Identify which cell holds the provided text, then report its [x, y] central coordinate. 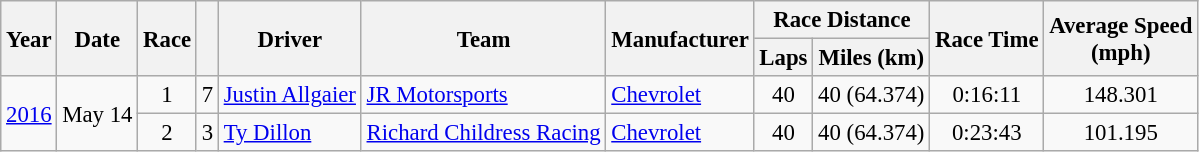
Race Distance [842, 20]
101.195 [1121, 133]
2 [168, 133]
May 14 [98, 114]
JR Motorsports [484, 95]
Average Speed(mph) [1121, 38]
1 [168, 95]
Year [29, 38]
Date [98, 38]
0:16:11 [987, 95]
148.301 [1121, 95]
Driver [290, 38]
3 [207, 133]
7 [207, 95]
2016 [29, 114]
Laps [784, 58]
Richard Childress Racing [484, 133]
Justin Allgaier [290, 95]
Race [168, 38]
0:23:43 [987, 133]
Manufacturer [680, 38]
Ty Dillon [290, 133]
Miles (km) [872, 58]
Race Time [987, 38]
Team [484, 38]
